Capture the cell that displays the provided text and extract its (x, y) central coordinate. 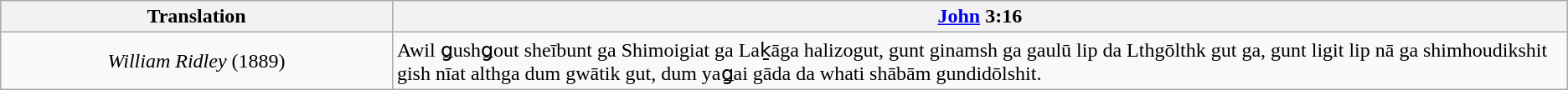
John 3:16 (980, 17)
Translation (197, 17)
William Ridley (1889) (197, 61)
